Extract the [X, Y] coordinate from the center of the cell holding the provided text.  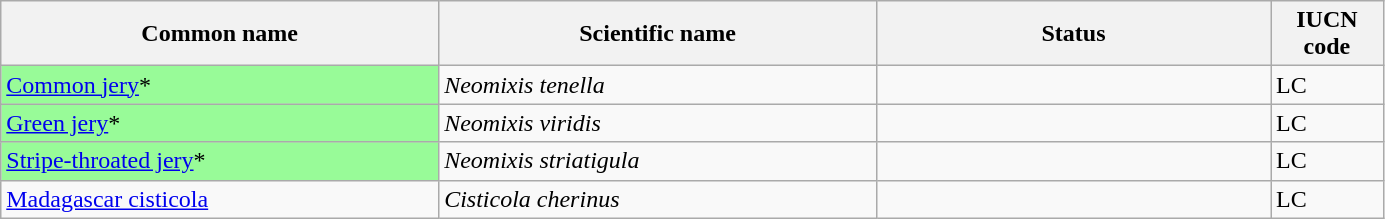
Neomixis tenella [658, 85]
Common name [220, 34]
IUCN code [1328, 34]
Stripe-throated jery* [220, 161]
Status [1073, 34]
Madagascar cisticola [220, 199]
Cisticola cherinus [658, 199]
Common jery* [220, 85]
Neomixis striatigula [658, 161]
Green jery* [220, 123]
Neomixis viridis [658, 123]
Scientific name [658, 34]
